Provide the (x, y) coordinate of the cell's center where the given text is located.  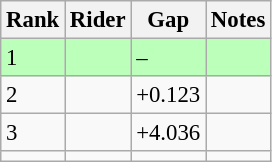
3 (33, 133)
+0.123 (168, 95)
1 (33, 58)
Rank (33, 20)
Notes (238, 20)
Rider (98, 20)
+4.036 (168, 133)
2 (33, 95)
– (168, 58)
Gap (168, 20)
